Pinpoint the cell where the given text exists, returning its (x, y) midpoint coordinate. 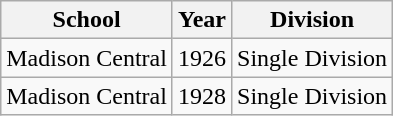
Division (312, 20)
1926 (202, 58)
Year (202, 20)
1928 (202, 96)
School (87, 20)
